From the cell containing the given text, extract its center point as [x, y] coordinate. 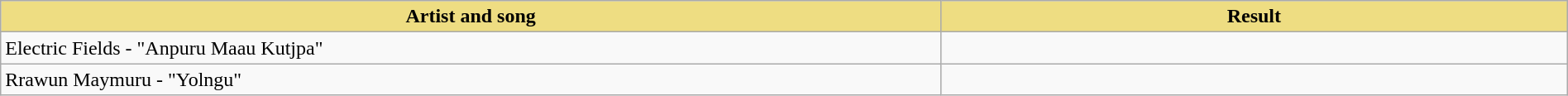
Electric Fields - "Anpuru Maau Kutjpa" [471, 48]
Rrawun Maymuru - "Yolngu" [471, 79]
Artist and song [471, 17]
Result [1254, 17]
